Return [x, y] of the center of cell containing provided text 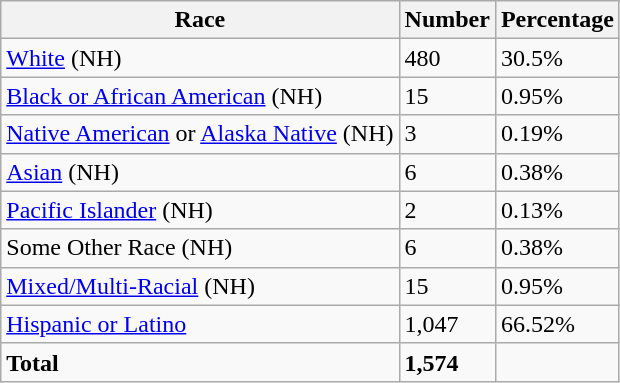
480 [447, 58]
Native American or Alaska Native (NH) [200, 134]
Race [200, 20]
Hispanic or Latino [200, 324]
0.13% [557, 210]
1,574 [447, 362]
30.5% [557, 58]
Number [447, 20]
0.19% [557, 134]
Some Other Race (NH) [200, 248]
66.52% [557, 324]
Pacific Islander (NH) [200, 210]
Mixed/Multi-Racial (NH) [200, 286]
1,047 [447, 324]
Black or African American (NH) [200, 96]
Percentage [557, 20]
Total [200, 362]
Asian (NH) [200, 172]
2 [447, 210]
3 [447, 134]
White (NH) [200, 58]
